From the cell containing the given text, extract its center point as (x, y) coordinate. 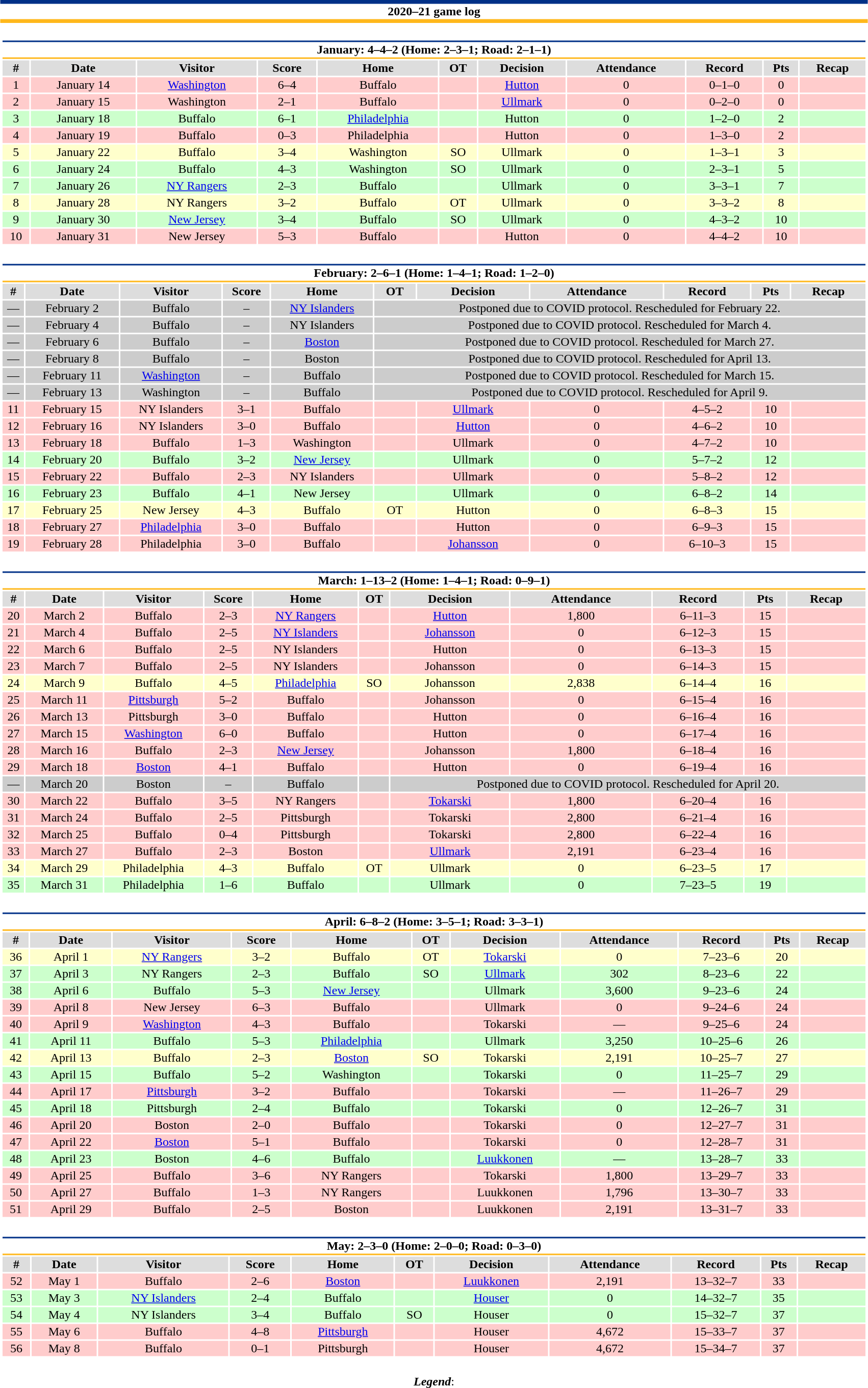
6–0 (228, 734)
February 11 (72, 376)
6–20–4 (698, 801)
30 (13, 801)
41 (15, 1041)
January 19 (83, 135)
2020–21 game log (434, 11)
6–17–4 (698, 734)
36 (15, 957)
23 (13, 666)
Postponed due to COVID protocol. Rescheduled for February 22. (620, 309)
0–2–0 (724, 101)
February 13 (72, 392)
April 23 (71, 1159)
3–5 (228, 801)
March 25 (64, 835)
February 6 (72, 342)
1–6 (228, 885)
4–4–2 (724, 236)
January 22 (83, 152)
February 18 (72, 443)
15–33–7 (716, 1331)
13–32–7 (716, 1281)
11 (13, 409)
February 28 (72, 544)
12–26–7 (721, 1108)
May 4 (64, 1315)
February 16 (72, 426)
February 27 (72, 527)
March 27 (64, 851)
6–3 (261, 1007)
February 20 (72, 459)
13 (13, 443)
13–28–7 (721, 1159)
1–3–1 (724, 152)
April 17 (71, 1092)
4–3–2 (724, 220)
10–25–7 (721, 1058)
6–9–3 (707, 527)
10–25–6 (721, 1041)
6–21–4 (698, 817)
April 8 (71, 1007)
March 13 (64, 716)
6–14–3 (698, 666)
April: 6–8–2 (Home: 3–5–1; Road: 3–3–1) (433, 922)
January 30 (83, 220)
6–10–3 (707, 544)
13–31–7 (721, 1209)
3–6 (261, 1175)
6–11–3 (698, 615)
2–0 (261, 1125)
Postponed due to COVID protocol. Rescheduled for March 15. (620, 376)
13–29–7 (721, 1175)
January 15 (83, 101)
21 (13, 633)
6–1 (287, 119)
42 (15, 1058)
February 2 (72, 309)
9–24–6 (721, 1007)
32 (13, 835)
March 18 (64, 767)
January 24 (83, 169)
38 (15, 991)
February 8 (72, 358)
48 (15, 1159)
0–1 (260, 1349)
45 (15, 1108)
11–25–7 (721, 1074)
March 24 (64, 817)
8–23–6 (721, 973)
5–8–2 (707, 477)
March 9 (64, 683)
February 4 (72, 325)
9–25–6 (721, 1024)
302 (619, 973)
15–32–7 (716, 1315)
January: 4–4–2 (Home: 2–3–1; Road: 2–1–1) (433, 50)
3–3–1 (724, 186)
4–6 (261, 1159)
53 (16, 1298)
January 18 (83, 119)
2–6 (260, 1281)
0–3 (287, 135)
March 15 (64, 734)
January 14 (83, 85)
3,600 (619, 991)
April 6 (71, 991)
46 (15, 1125)
March 20 (64, 784)
March 6 (64, 649)
4–6–2 (707, 426)
47 (15, 1142)
3–1 (246, 409)
2–1 (287, 101)
February: 2–6–1 (Home: 1–4–1; Road: 1–2–0) (433, 273)
0–1–0 (724, 85)
56 (16, 1349)
6–14–4 (698, 683)
43 (15, 1074)
1 (16, 85)
April 15 (71, 1074)
50 (15, 1193)
6–22–4 (698, 835)
5–1 (261, 1142)
March 2 (64, 615)
9 (16, 220)
February 25 (72, 510)
9–23–6 (721, 991)
39 (15, 1007)
6–12–3 (698, 633)
Postponed due to COVID protocol. Rescheduled for April 13. (620, 358)
March: 1–13–2 (Home: 1–4–1; Road: 0–9–1) (433, 580)
April 20 (71, 1125)
May: 2–3–0 (Home: 2–0–0; Road: 0–3–0) (433, 1246)
April 18 (71, 1108)
March 7 (64, 666)
49 (15, 1175)
May 1 (64, 1281)
12–28–7 (721, 1142)
3–3–2 (724, 202)
4 (16, 135)
Postponed due to COVID protocol. Rescheduled for April 9. (620, 392)
May 3 (64, 1298)
6–16–4 (698, 716)
6–15–4 (698, 700)
January 26 (83, 186)
2–3–1 (724, 169)
March 29 (64, 868)
7–23–6 (721, 957)
40 (15, 1024)
51 (15, 1209)
2,838 (581, 683)
February 22 (72, 477)
March 22 (64, 801)
6–18–4 (698, 750)
April 9 (71, 1024)
February 23 (72, 493)
44 (15, 1092)
25 (13, 700)
March 4 (64, 633)
4–7–2 (707, 443)
6 (16, 169)
11–26–7 (721, 1092)
18 (13, 527)
0–4 (228, 835)
6–13–3 (698, 649)
April 13 (71, 1058)
6–23–4 (698, 851)
7–23–5 (698, 885)
1–3–0 (724, 135)
February 15 (72, 409)
4–5–2 (707, 409)
34 (13, 868)
6–8–3 (707, 510)
6–8–2 (707, 493)
April 11 (71, 1041)
May 8 (64, 1349)
13–30–7 (721, 1193)
1,796 (619, 1193)
6–19–4 (698, 767)
12–27–7 (721, 1125)
3,250 (619, 1041)
Postponed due to COVID protocol. Rescheduled for April 20. (628, 784)
55 (16, 1331)
March 16 (64, 750)
April 27 (71, 1193)
4–5 (228, 683)
Postponed due to COVID protocol. Rescheduled for March 4. (620, 325)
52 (16, 1281)
54 (16, 1315)
April 1 (71, 957)
4–8 (260, 1331)
April 25 (71, 1175)
April 3 (71, 973)
5–7–2 (707, 459)
April 29 (71, 1209)
May 6 (64, 1331)
1–2–0 (724, 119)
January 31 (83, 236)
January 28 (83, 202)
April 22 (71, 1142)
15–34–7 (716, 1349)
March 31 (64, 885)
March 11 (64, 700)
28 (13, 750)
Postponed due to COVID protocol. Rescheduled for March 27. (620, 342)
14–32–7 (716, 1298)
6–4 (287, 85)
6–23–5 (698, 868)
